For the text-containing cell, return its midpoint in (x, y) coordinate format. 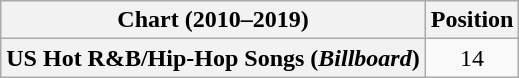
14 (472, 58)
Position (472, 20)
Chart (2010–2019) (213, 20)
US Hot R&B/Hip-Hop Songs (Billboard) (213, 58)
